Extract the [X, Y] coordinate from the center of the cell holding the provided text.  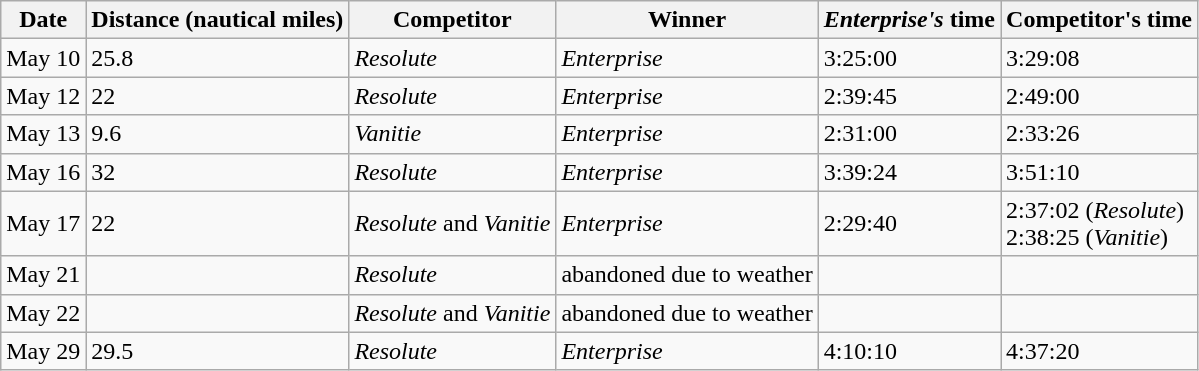
4:10:10 [909, 351]
May 10 [44, 58]
May 29 [44, 351]
May 22 [44, 313]
2:31:00 [909, 134]
May 17 [44, 224]
29.5 [218, 351]
Competitor [452, 20]
2:39:45 [909, 96]
Competitor's time [1100, 20]
3:29:08 [1100, 58]
4:37:20 [1100, 351]
2:49:00 [1100, 96]
3:39:24 [909, 172]
Winner [687, 20]
32 [218, 172]
Date [44, 20]
May 13 [44, 134]
2:33:26 [1100, 134]
2:29:40 [909, 224]
May 21 [44, 275]
Enterprise's time [909, 20]
Vanitie [452, 134]
3:51:10 [1100, 172]
Distance (nautical miles) [218, 20]
May 12 [44, 96]
3:25:00 [909, 58]
May 16 [44, 172]
9.6 [218, 134]
2:37:02 (Resolute) 2:38:25 (Vanitie) [1100, 224]
25.8 [218, 58]
